Return (x, y) of the center of cell containing provided text 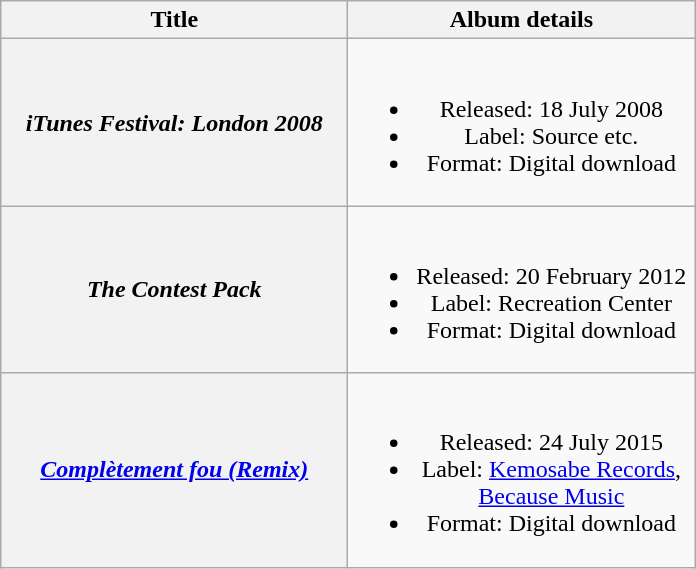
Released: 20 February 2012Label: Recreation CenterFormat: Digital download (522, 290)
Album details (522, 20)
Title (174, 20)
Complètement fou (Remix) (174, 470)
Released: 24 July 2015Label: Kemosabe Records, Because MusicFormat: Digital download (522, 470)
Released: 18 July 2008Label: Source etc.Format: Digital download (522, 122)
iTunes Festival: London 2008 (174, 122)
The Contest Pack (174, 290)
